Identify which cell holds the provided text, then report its (x, y) central coordinate. 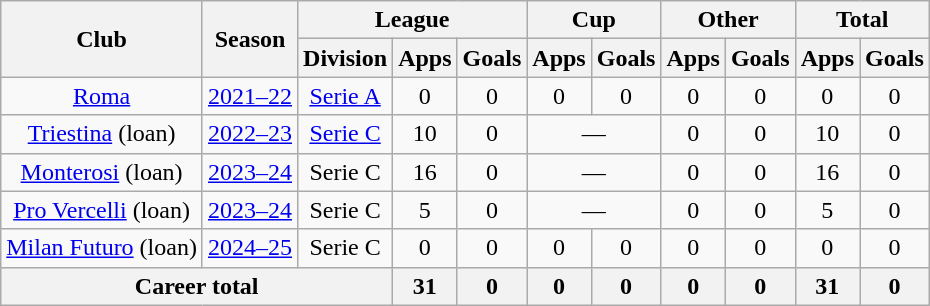
Career total (197, 286)
Cup (594, 20)
Division (346, 58)
Triestina (loan) (102, 134)
Roma (102, 96)
Pro Vercelli (loan) (102, 210)
2024–25 (250, 248)
Other (728, 20)
Monterosi (loan) (102, 172)
2021–22 (250, 96)
Milan Futuro (loan) (102, 248)
Serie A (346, 96)
2022–23 (250, 134)
Club (102, 39)
Total (862, 20)
League (412, 20)
Season (250, 39)
